Identify which cell holds the provided text, then report its (X, Y) central coordinate. 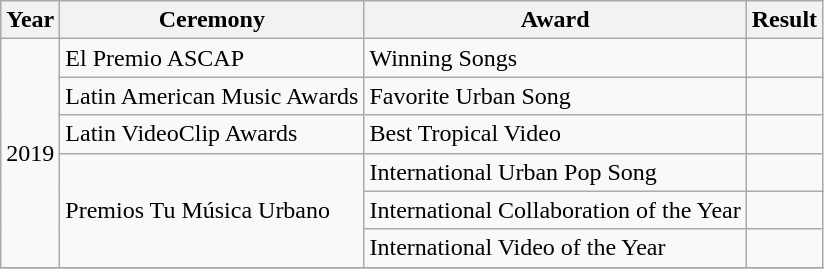
International Video of the Year (555, 248)
Award (555, 20)
International Collaboration of the Year (555, 210)
Best Tropical Video (555, 134)
Premios Tu Música Urbano (212, 210)
Ceremony (212, 20)
Favorite Urban Song (555, 96)
Latin American Music Awards (212, 96)
Result (784, 20)
Year (30, 20)
International Urban Pop Song (555, 172)
2019 (30, 153)
El Premio ASCAP (212, 58)
Latin VideoClip Awards (212, 134)
Winning Songs (555, 58)
